Capture the cell that displays the provided text and extract its [X, Y] central coordinate. 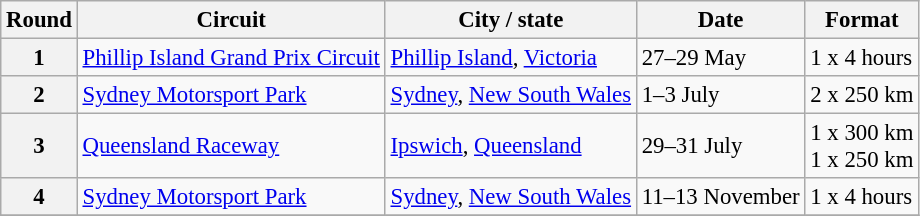
Ipswich, Queensland [510, 146]
27–29 May [720, 58]
Phillip Island Grand Prix Circuit [231, 58]
3 [39, 146]
1–3 July [720, 95]
Format [862, 20]
Phillip Island, Victoria [510, 58]
1 x 300 km1 x 250 km [862, 146]
Round [39, 20]
29–31 July [720, 146]
11–13 November [720, 197]
Circuit [231, 20]
4 [39, 197]
Queensland Raceway [231, 146]
2 [39, 95]
Date [720, 20]
2 x 250 km [862, 95]
City / state [510, 20]
1 [39, 58]
